Scan for the cell matching the given text and deliver its (X, Y) coordinate at center. 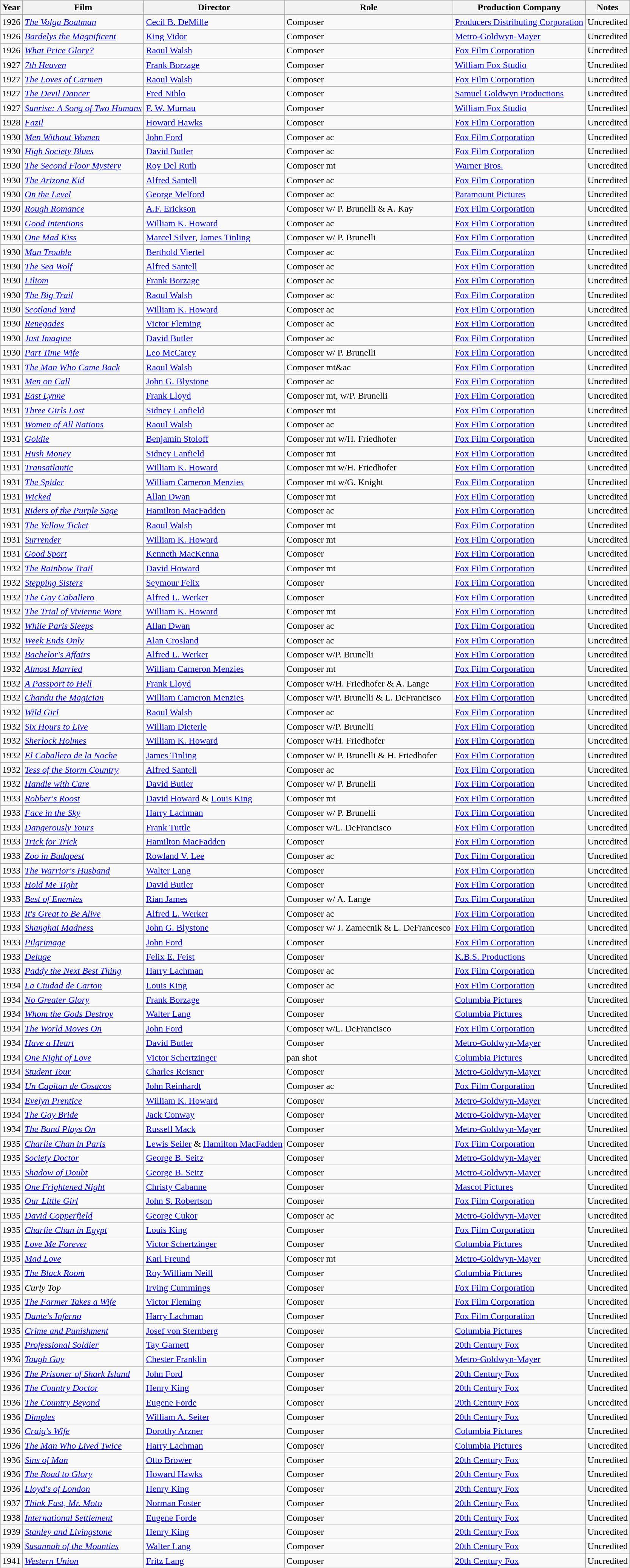
Seymour Felix (214, 583)
Tay Garnett (214, 1345)
Renegades (83, 324)
Marcel Silver, James Tinling (214, 238)
The Farmer Takes a Wife (83, 1302)
Think Fast, Mr. Moto (83, 1503)
Robber's Roost (83, 798)
Liliom (83, 281)
One Mad Kiss (83, 238)
Shanghai Madness (83, 928)
Film (83, 8)
1938 (11, 1517)
Role (369, 8)
The Spider (83, 482)
David Copperfield (83, 1215)
The Country Beyond (83, 1403)
Good Sport (83, 554)
Leo McCarey (214, 353)
While Paris Sleeps (83, 626)
Handle with Care (83, 784)
F. W. Murnau (214, 108)
Alan Crosland (214, 640)
Bardelys the Magnificent (83, 36)
The Man Who Came Back (83, 367)
Rian James (214, 899)
The Rainbow Trail (83, 568)
Roy Del Ruth (214, 165)
The Band Plays On (83, 1129)
A Passport to Hell (83, 683)
Otto Brower (214, 1460)
Surrender (83, 540)
Hold Me Tight (83, 885)
Chester Franklin (214, 1359)
El Caballero de la Noche (83, 755)
Goldie (83, 439)
Western Union (83, 1561)
Frank Tuttle (214, 827)
Lloyd's of London (83, 1489)
Composer w/ P. Brunelli & A. Kay (369, 209)
The Devil Dancer (83, 94)
Warner Bros. (519, 165)
Women of All Nations (83, 425)
The Big Trail (83, 295)
The Prisoner of Shark Island (83, 1374)
Society Doctor (83, 1158)
K.B.S. Productions (519, 957)
A.F. Erickson (214, 209)
Face in the Sky (83, 813)
The Warrior's Husband (83, 870)
1941 (11, 1561)
Six Hours to Live (83, 727)
David Howard & Louis King (214, 798)
Almost Married (83, 669)
Director (214, 8)
Composer mt, w/P. Brunelli (369, 396)
The Arizona Kid (83, 180)
Sunrise: A Song of Two Humans (83, 108)
Sins of Man (83, 1460)
Love Me Forever (83, 1244)
Crime and Punishment (83, 1330)
Man Trouble (83, 252)
Karl Freund (214, 1259)
Composer w/ A. Lange (369, 899)
Composer w/P. Brunelli & L. DeFrancisco (369, 698)
The Trial of Vivienne Ware (83, 611)
Wicked (83, 496)
The Second Floor Mystery (83, 165)
William A. Seiter (214, 1417)
The Yellow Ticket (83, 525)
Student Tour (83, 1072)
Wild Girl (83, 712)
Our Little Girl (83, 1201)
Kenneth MacKenna (214, 554)
George Melford (214, 195)
Mascot Pictures (519, 1187)
Men on Call (83, 381)
Dangerously Yours (83, 827)
Lewis Seiler & Hamilton MacFadden (214, 1144)
Composer w/ J. Zamecnik & L. DeFrancesco (369, 928)
The Gay Caballero (83, 597)
International Settlement (83, 1517)
Year (11, 8)
The Black Room (83, 1273)
It's Great to Be Alive (83, 914)
Composer w/ P. Brunelli & H. Friedhofer (369, 755)
David Howard (214, 568)
Dimples (83, 1417)
One Frightened Night (83, 1187)
Rough Romance (83, 209)
Composer mt w/G. Knight (369, 482)
George Cukor (214, 1215)
Dante's Inferno (83, 1316)
Un Capitan de Cosacos (83, 1086)
Felix E. Feist (214, 957)
Susannah of the Mounties (83, 1546)
Just Imagine (83, 338)
Berthold Viertel (214, 252)
Shadow of Doubt (83, 1172)
Riders of the Purple Sage (83, 511)
Deluge (83, 957)
The Gay Bride (83, 1115)
Hush Money (83, 453)
The Country Doctor (83, 1388)
Irving Cummings (214, 1287)
The Road to Glory (83, 1474)
Evelyn Prentice (83, 1101)
Cecil B. DeMille (214, 22)
Bachelor's Affairs (83, 655)
John S. Robertson (214, 1201)
Curly Top (83, 1287)
Good Intentions (83, 223)
Composer w/H. Friedhofer (369, 741)
Notes (608, 8)
Chandu the Magician (83, 698)
1928 (11, 122)
Whom the Gods Destroy (83, 1014)
Professional Soldier (83, 1345)
Men Without Women (83, 137)
Sherlock Holmes (83, 741)
Christy Cabanne (214, 1187)
The Sea Wolf (83, 266)
King Vidor (214, 36)
High Society Blues (83, 151)
What Price Glory? (83, 51)
Benjamin Stoloff (214, 439)
Transatlantic (83, 468)
No Greater Glory (83, 1000)
Charlie Chan in Paris (83, 1144)
Stanley and Livingstone (83, 1532)
Composer w/H. Friedhofer & A. Lange (369, 683)
Dorothy Arzner (214, 1431)
Producers Distributing Corporation (519, 22)
Paddy the Next Best Thing (83, 971)
The Man Who Lived Twice (83, 1446)
Production Company (519, 8)
1937 (11, 1503)
Fred Niblo (214, 94)
One Night of Love (83, 1057)
Norman Foster (214, 1503)
Zoo in Budapest (83, 856)
Pilgrimage (83, 942)
John Reinhardt (214, 1086)
Composer mt&ac (369, 367)
Mad Love (83, 1259)
Roy William Neill (214, 1273)
pan shot (369, 1057)
7th Heaven (83, 65)
The Loves of Carmen (83, 79)
Rowland V. Lee (214, 856)
The Volga Boatman (83, 22)
Stepping Sisters (83, 583)
On the Level (83, 195)
Three Girls Lost (83, 410)
East Lynne (83, 396)
Part Time Wife (83, 353)
Charlie Chan in Egypt (83, 1230)
Fritz Lang (214, 1561)
William Dieterle (214, 727)
Craig's Wife (83, 1431)
Jack Conway (214, 1115)
Charles Reisner (214, 1072)
Fazil (83, 122)
Trick for Trick (83, 841)
Tough Guy (83, 1359)
Samuel Goldwyn Productions (519, 94)
The World Moves On (83, 1028)
Tess of the Storm Country (83, 770)
Have a Heart (83, 1043)
Paramount Pictures (519, 195)
La Ciudad de Carton (83, 985)
Scotland Yard (83, 309)
Josef von Sternberg (214, 1330)
Week Ends Only (83, 640)
James Tinling (214, 755)
Best of Enemies (83, 899)
Russell Mack (214, 1129)
